Provide the [x, y] coordinate of the cell's center where the given text is located.  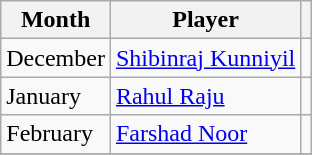
December [56, 58]
January [56, 96]
February [56, 134]
Rahul Raju [205, 96]
Farshad Noor [205, 134]
Month [56, 20]
Player [205, 20]
Shibinraj Kunniyil [205, 58]
